Find where the given text appears and provide that cell's center as (X, Y) coordinate. 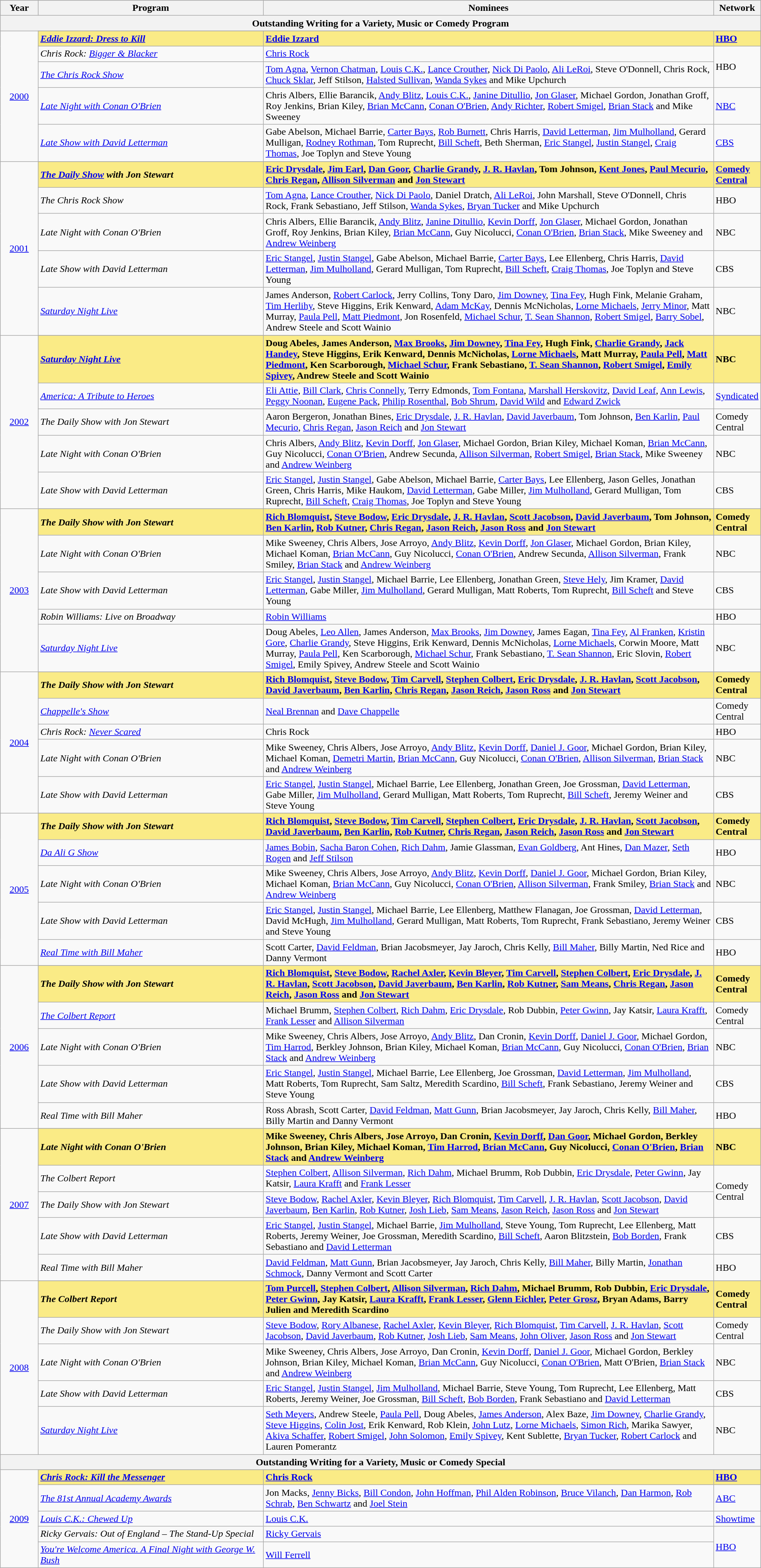
Eddie Izzard: Dress to Kill (151, 39)
2000 (19, 96)
Chris Rock: Kill the Messenger (151, 1477)
Network (737, 8)
America: A Tribute to Heroes (151, 396)
2004 (19, 742)
2005 (19, 889)
Program (151, 8)
Eddie Izzard (488, 39)
Chris Rock: Bigger & Blacker (151, 54)
Ricky Gervais (488, 1534)
2008 (19, 1367)
2003 (19, 590)
2002 (19, 422)
Stephen Colbert, Allison Silverman, Rich Dahm, Michael Brumm, Rob Dubbin, Eric Drysdale, Peter Gwinn, Jay Katsir, Laura Krafft and Frank Lesser (488, 1179)
James Bobin, Sacha Baron Cohen, Rich Dahm, Jamie Glassman, Evan Goldberg, Ant Hines, Dan Mazer, Seth Rogen and Jeff Stilson (488, 852)
David Feldman, Matt Gunn, Brian Jacobsmeyer, Jay Jaroch, Chris Kelly, Bill Maher, Billy Martin, Jonathan Schmock, Danny Vermont and Scott Carter (488, 1268)
Syndicated (737, 396)
Robin Williams (488, 617)
Da Ali G Show (151, 852)
2007 (19, 1204)
Michael Brumm, Stephen Colbert, Rich Dahm, Eric Drysdale, Rob Dubbin, Peter Gwinn, Jay Katsir, Laura Krafft, Frank Lesser and Allison Silverman (488, 1016)
Neal Brennan and Dave Chappelle (488, 711)
Robin Williams: Live on Broadway (151, 617)
Outstanding Writing for a Variety, Music or Comedy Special (380, 1462)
Ross Abrash, Scott Carter, David Feldman, Matt Gunn, Brian Jacobsmeyer, Jay Jaroch, Chris Kelly, Bill Maher, Billy Martin and Danny Vermont (488, 1115)
2001 (19, 248)
2009 (19, 1519)
Scott Carter, David Feldman, Brian Jacobsmeyer, Jay Jaroch, Chris Kelly, Bill Maher, Billy Martin, Ned Rice and Danny Vermont (488, 952)
Ricky Gervais: Out of England – The Stand-Up Special (151, 1534)
Showtime (737, 1519)
You're Welcome America. A Final Night with George W. Bush (151, 1555)
2006 (19, 1047)
Jon Macks, Jenny Bicks, Bill Condon, John Hoffman, Phil Alden Robinson, Bruce Vilanch, Dan Harmon, Rob Schrab, Ben Schwartz and Joel Stein (488, 1498)
Will Ferrell (488, 1555)
Nominees (488, 8)
Chappelle's Show (151, 711)
Louis C.K.: Chewed Up (151, 1519)
The 81st Annual Academy Awards (151, 1498)
Year (19, 8)
Outstanding Writing for a Variety, Music or Comedy Program (380, 23)
ABC (737, 1498)
Louis C.K. (488, 1519)
Chris Rock: Never Scared (151, 732)
